Return [x, y] of the center of cell containing provided text 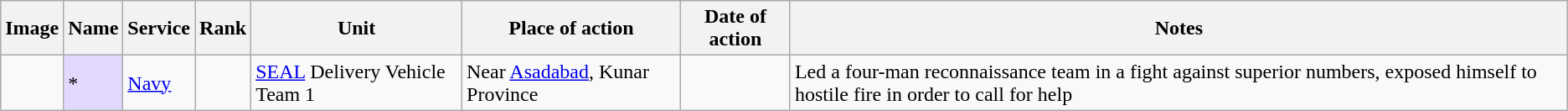
Led a four-man reconnaissance team in a fight against superior numbers, exposed himself to hostile fire in order to call for help [1179, 82]
Service [159, 29]
Rank [223, 29]
* [94, 82]
Notes [1179, 29]
Place of action [571, 29]
Navy [159, 82]
Name [94, 29]
Image [32, 29]
Unit [357, 29]
Date of action [735, 29]
Near Asadabad, Kunar Province [571, 82]
SEAL Delivery Vehicle Team 1 [357, 82]
